Identify which cell holds the provided text, then report its [x, y] central coordinate. 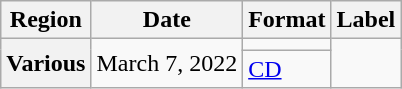
CD [287, 69]
Various [46, 64]
Date [167, 20]
Format [287, 20]
Region [46, 20]
March 7, 2022 [167, 64]
Label [366, 20]
